Capture the cell that displays the provided text and extract its [x, y] central coordinate. 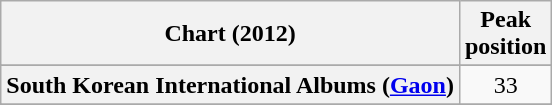
South Korean International Albums (Gaon) [230, 85]
33 [505, 85]
Chart (2012) [230, 34]
Peakposition [505, 34]
